Return the (x, y) coordinate for the center point of the cell that contains the specified text.  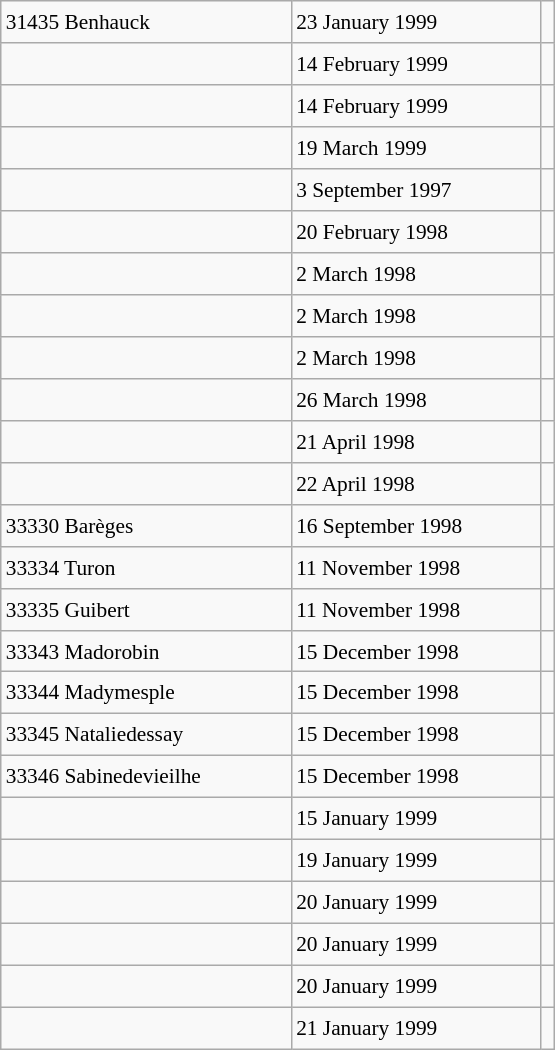
33345 Nataliedessay (146, 735)
33330 Barèges (146, 525)
33346 Sabinedevieilhe (146, 777)
33334 Turon (146, 567)
19 January 1999 (416, 861)
16 September 1998 (416, 525)
20 February 1998 (416, 232)
23 January 1999 (416, 22)
26 March 1998 (416, 399)
33344 Madymesple (146, 693)
33335 Guibert (146, 609)
22 April 1998 (416, 483)
31435 Benhauck (146, 22)
3 September 1997 (416, 190)
21 January 1999 (416, 1028)
33343 Madorobin (146, 651)
21 April 1998 (416, 441)
15 January 1999 (416, 819)
19 March 1999 (416, 148)
